From the cell containing the given text, extract its center point as [X, Y] coordinate. 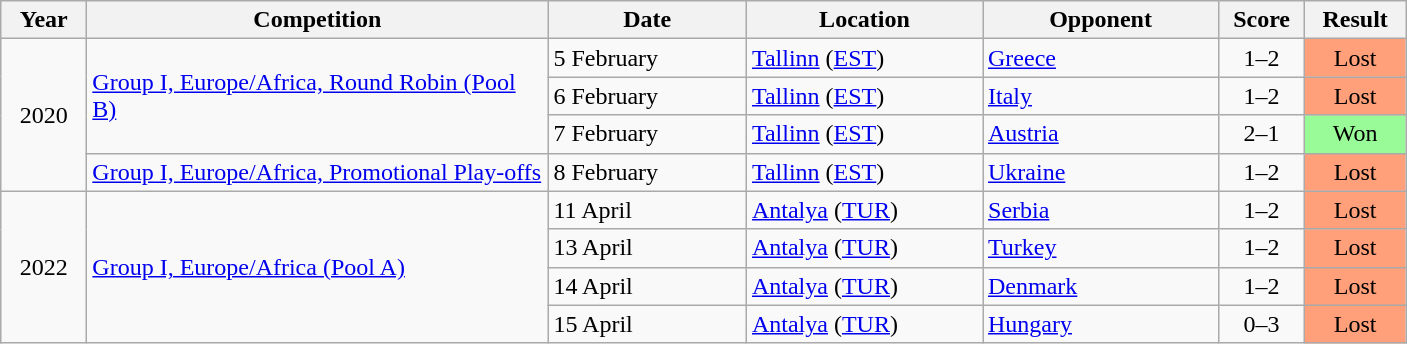
2020 [44, 115]
Year [44, 20]
Date [648, 20]
Italy [1100, 96]
8 February [648, 172]
Austria [1100, 134]
Group I, Europe/Africa, Round Robin (Pool B) [318, 96]
15 April [648, 324]
Score [1262, 20]
Denmark [1100, 286]
Ukraine [1100, 172]
Competition [318, 20]
13 April [648, 248]
Turkey [1100, 248]
11 April [648, 210]
Location [864, 20]
6 February [648, 96]
Hungary [1100, 324]
5 February [648, 58]
Won [1356, 134]
Greece [1100, 58]
2022 [44, 267]
Opponent [1100, 20]
0–3 [1262, 324]
Serbia [1100, 210]
7 February [648, 134]
Result [1356, 20]
Group I, Europe/Africa, Promotional Play-offs [318, 172]
14 April [648, 286]
2–1 [1262, 134]
Group I, Europe/Africa (Pool A) [318, 267]
